Capture the cell that displays the provided text and extract its [X, Y] central coordinate. 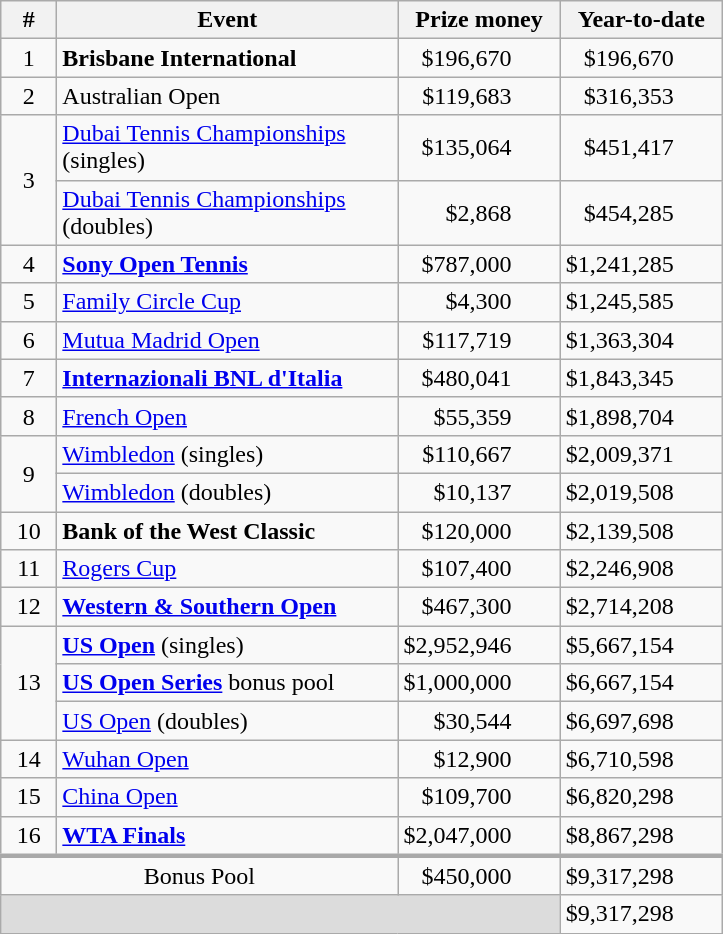
$451,417 [641, 148]
$5,667,154 [641, 645]
$2,952,946 [479, 645]
$2,009,371 [641, 454]
$30,544 [479, 721]
13 [29, 683]
$454,285 [641, 212]
$10,137 [479, 492]
Wimbledon (doubles) [228, 492]
5 [29, 302]
$1,245,585 [641, 302]
Rogers Cup [228, 569]
Internazionali BNL d'Italia [228, 378]
1 [29, 58]
8 [29, 416]
$119,683 [479, 96]
11 [29, 569]
Family Circle Cup [228, 302]
2 [29, 96]
16 [29, 836]
$2,246,908 [641, 569]
12 [29, 607]
# [29, 20]
Wuhan Open [228, 759]
$109,700 [479, 797]
$467,300 [479, 607]
$8,867,298 [641, 836]
$107,400 [479, 569]
China Open [228, 797]
$117,719 [479, 340]
Dubai Tennis Championships (singles) [228, 148]
$110,667 [479, 454]
Western & Southern Open [228, 607]
14 [29, 759]
Australian Open [228, 96]
Year-to-date [641, 20]
$2,868 [479, 212]
$6,667,154 [641, 683]
Wimbledon (singles) [228, 454]
Dubai Tennis Championships (doubles) [228, 212]
$6,820,298 [641, 797]
3 [29, 180]
$1,898,704 [641, 416]
$1,241,285 [641, 264]
Prize money [479, 20]
$787,000 [479, 264]
$1,843,345 [641, 378]
$6,710,598 [641, 759]
$12,900 [479, 759]
French Open [228, 416]
Event [228, 20]
$2,139,508 [641, 531]
$120,000 [479, 531]
$450,000 [479, 876]
$4,300 [479, 302]
$135,064 [479, 148]
$2,019,508 [641, 492]
7 [29, 378]
$480,041 [479, 378]
$1,363,304 [641, 340]
10 [29, 531]
WTA Finals [228, 836]
$55,359 [479, 416]
9 [29, 473]
Mutua Madrid Open [228, 340]
US Open (doubles) [228, 721]
US Open (singles) [228, 645]
$6,697,698 [641, 721]
15 [29, 797]
6 [29, 340]
$1,000,000 [479, 683]
$2,714,208 [641, 607]
Brisbane International [228, 58]
Bank of the West Classic [228, 531]
$2,047,000 [479, 836]
Sony Open Tennis [228, 264]
$316,353 [641, 96]
US Open Series bonus pool [228, 683]
4 [29, 264]
Bonus Pool [200, 876]
